For the text-containing cell, return its midpoint in [x, y] coordinate format. 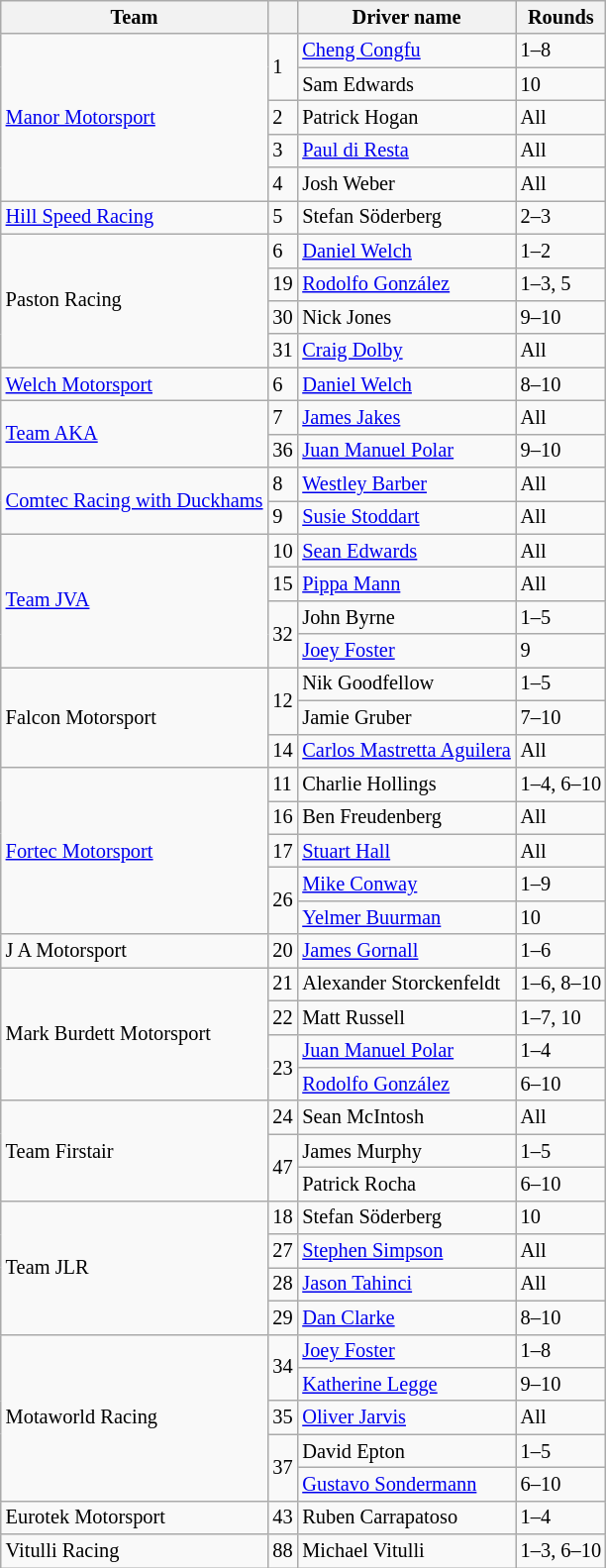
1–6 [560, 951]
Katherine Legge [406, 1384]
Eurotek Motorsport [135, 1517]
Dan Clarke [406, 1317]
Hill Speed Racing [135, 217]
36 [282, 451]
Oliver Jarvis [406, 1417]
17 [282, 851]
7 [282, 417]
Mike Conway [406, 884]
Charlie Hollings [406, 784]
Team JVA [135, 600]
14 [282, 751]
Craig Dolby [406, 351]
1 [282, 67]
Gustavo Sondermann [406, 1484]
Vitulli Racing [135, 1551]
J A Motorsport [135, 951]
1–9 [560, 884]
47 [282, 1167]
Jamie Gruber [406, 717]
Patrick Rocha [406, 1184]
Rounds [560, 17]
26 [282, 899]
Sean McIntosh [406, 1117]
Michael Vitulli [406, 1551]
1–2 [560, 251]
21 [282, 984]
Mark Burdett Motorsport [135, 1034]
Team AKA [135, 434]
Matt Russell [406, 1017]
43 [282, 1517]
7–10 [560, 717]
Sam Edwards [406, 84]
Nik Goodfellow [406, 683]
Josh Weber [406, 184]
1–7, 10 [560, 1017]
Pippa Mann [406, 583]
Sean Edwards [406, 551]
Team JLR [135, 1268]
88 [282, 1551]
Stephen Simpson [406, 1251]
Stuart Hall [406, 851]
Driver name [406, 17]
1–3, 6–10 [560, 1551]
James Murphy [406, 1151]
John Byrne [406, 617]
32 [282, 634]
Team [135, 17]
2–3 [560, 217]
James Gornall [406, 951]
Cheng Congfu [406, 51]
Westley Barber [406, 484]
20 [282, 951]
18 [282, 1217]
James Jakes [406, 417]
Ruben Carrapatoso [406, 1517]
Fortec Motorsport [135, 850]
Paston Racing [135, 301]
Falcon Motorsport [135, 717]
Carlos Mastretta Aguilera [406, 751]
8 [282, 484]
37 [282, 1468]
Welch Motorsport [135, 384]
2 [282, 117]
28 [282, 1284]
5 [282, 217]
11 [282, 784]
Manor Motorsport [135, 117]
3 [282, 151]
16 [282, 817]
Yelmer Buurman [406, 917]
Paul di Resta [406, 151]
Alexander Storckenfeldt [406, 984]
Nick Jones [406, 317]
David Epton [406, 1451]
24 [282, 1117]
19 [282, 284]
Patrick Hogan [406, 117]
35 [282, 1417]
31 [282, 351]
30 [282, 317]
1–3, 5 [560, 284]
4 [282, 184]
1–4, 6–10 [560, 784]
27 [282, 1251]
Jason Tahinci [406, 1284]
15 [282, 583]
23 [282, 1068]
Comtec Racing with Duckhams [135, 501]
12 [282, 699]
1–6, 8–10 [560, 984]
Team Firstair [135, 1151]
22 [282, 1017]
29 [282, 1317]
Motaworld Racing [135, 1417]
Susie Stoddart [406, 517]
Ben Freudenberg [406, 817]
34 [282, 1367]
